Determine the (X, Y) coordinate at the center of the cell enclosing the given text.  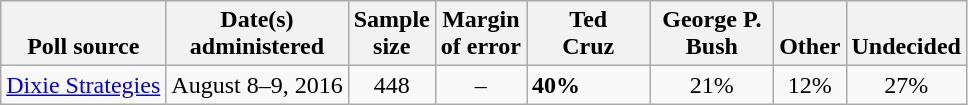
40% (588, 85)
Marginof error (480, 34)
TedCruz (588, 34)
– (480, 85)
Samplesize (392, 34)
Other (810, 34)
August 8–9, 2016 (257, 85)
Date(s)administered (257, 34)
Poll source (84, 34)
448 (392, 85)
George P.Bush (712, 34)
Dixie Strategies (84, 85)
21% (712, 85)
12% (810, 85)
27% (906, 85)
Undecided (906, 34)
